Return [X, Y] of the center of cell containing provided text 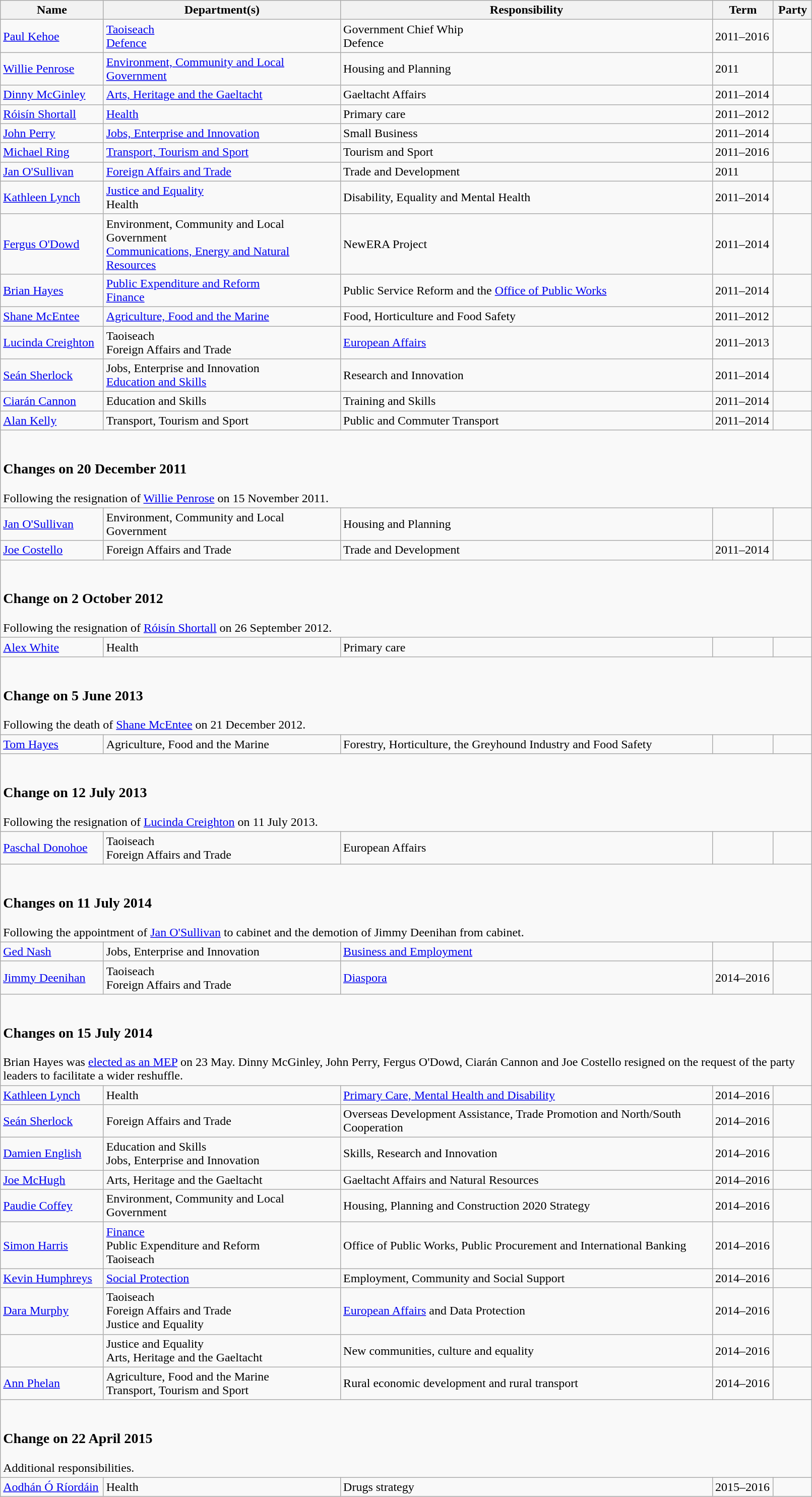
Skills, Research and Innovation [527, 1154]
Change on 22 April 2015Additional responsibilities. [406, 1439]
Education and SkillsJobs, Enterprise and Innovation [222, 1154]
Alan Kelly [52, 421]
Ged Nash [52, 951]
Joe Costello [52, 550]
John Perry [52, 133]
Public Service Reform and the Office of Public Works [527, 290]
Office of Public Works, Public Procurement and International Banking [527, 1245]
Gaeltacht Affairs and Natural Resources [527, 1180]
Fergus O'Dowd [52, 244]
Term [743, 10]
European Affairs and Data Protection [527, 1311]
Tom Hayes [52, 744]
Food, Horticulture and Food Safety [527, 316]
Public and Commuter Transport [527, 421]
Ann Phelan [52, 1384]
Business and Employment [527, 951]
Willie Penrose [52, 69]
Responsibility [527, 10]
Education and Skills [222, 401]
Kevin Humphreys [52, 1278]
Simon Harris [52, 1245]
Primary Care, Mental Health and Disability [527, 1095]
Jobs, Enterprise and InnovationEducation and Skills [222, 375]
Damien English [52, 1154]
Paul Kehoe [52, 36]
Brian Hayes [52, 290]
NewERA Project [527, 244]
Tourism and Sport [527, 152]
Shane McEntee [52, 316]
TaoiseachForeign Affairs and TradeJustice and Equality [222, 1311]
Change on 2 October 2012Following the resignation of Róisín Shortall on 26 September 2012. [406, 598]
Justice and EqualityArts, Heritage and the Gaeltacht [222, 1350]
Environment, Community and Local GovernmentCommunications, Energy and Natural Resources [222, 244]
Changes on 20 December 2011Following the resignation of Willie Penrose on 15 November 2011. [406, 469]
Gaeltacht Affairs [527, 95]
Aodhán Ó Ríordáin [52, 1487]
Government Chief WhipDefence [527, 36]
Party [792, 10]
Changes on 11 July 2014Following the appointment of Jan O'Sullivan to cabinet and the demotion of Jimmy Deenihan from cabinet. [406, 903]
Employment, Community and Social Support [527, 1278]
Public Expenditure and ReformFinance [222, 290]
Lucinda Creighton [52, 342]
Housing, Planning and Construction 2020 Strategy [527, 1206]
Justice and EqualityHealth [222, 198]
Change on 12 July 2013Following the resignation of Lucinda Creighton on 11 July 2013. [406, 793]
Róisín Shortall [52, 114]
FinancePublic Expenditure and ReformTaoiseach [222, 1245]
Ciarán Cannon [52, 401]
Agriculture, Food and the MarineTransport, Tourism and Sport [222, 1384]
Research and Innovation [527, 375]
Small Business [527, 133]
Dara Murphy [52, 1311]
2011–2013 [743, 342]
Diaspora [527, 977]
Jimmy Deenihan [52, 977]
Dinny McGinley [52, 95]
Name [52, 10]
Disability, Equality and Mental Health [527, 198]
Alex White [52, 647]
Training and Skills [527, 401]
Michael Ring [52, 152]
New communities, culture and equality [527, 1350]
Social Protection [222, 1278]
Rural economic development and rural transport [527, 1384]
TaoiseachDefence [222, 36]
Paschal Donohoe [52, 848]
2015–2016 [743, 1487]
Paudie Coffey [52, 1206]
Change on 5 June 2013Following the death of Shane McEntee on 21 December 2012. [406, 695]
Forestry, Horticulture, the Greyhound Industry and Food Safety [527, 744]
Drugs strategy [527, 1487]
Joe McHugh [52, 1180]
Overseas Development Assistance, Trade Promotion and North/South Cooperation [527, 1121]
Department(s) [222, 10]
